Provide the (X, Y) coordinate of the cell's center where the given text is located.  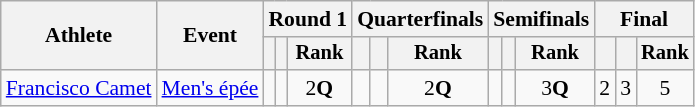
3Q (556, 88)
Event (210, 36)
3 (626, 88)
Athlete (79, 36)
5 (665, 88)
Round 1 (308, 19)
Final (644, 19)
2 (604, 88)
Semifinals (541, 19)
Francisco Camet (79, 88)
Men's épée (210, 88)
Quarterfinals (420, 19)
